For the text-containing cell, return its midpoint in [x, y] coordinate format. 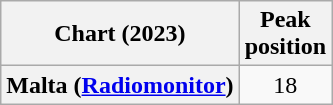
Malta (Radiomonitor) [120, 85]
Peakposition [285, 34]
18 [285, 85]
Chart (2023) [120, 34]
